Search for the cell housing the specified text and yield its (x, y) center coordinate. 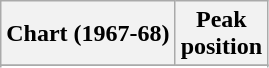
Peak position (221, 34)
Chart (1967-68) (88, 34)
